Search for the cell housing the specified text and yield its [x, y] center coordinate. 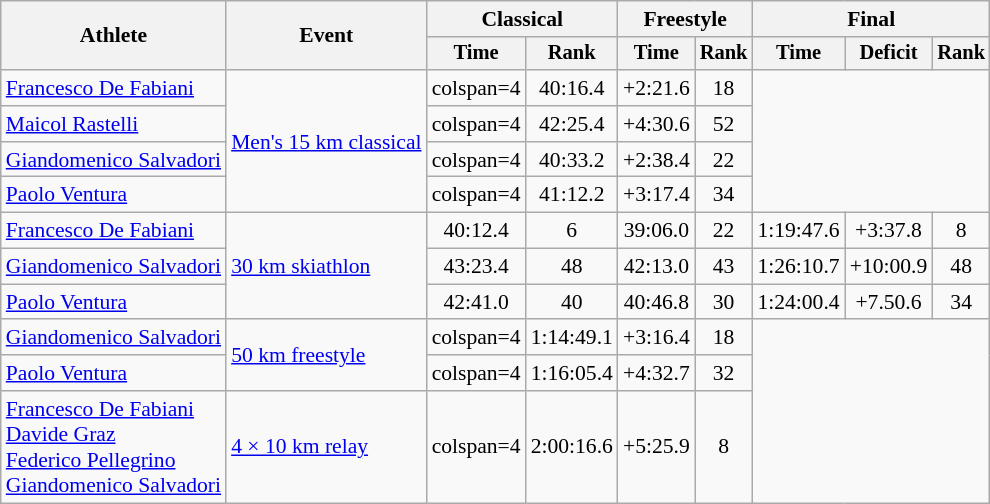
+2:21.6 [656, 88]
Deficit [889, 54]
43 [724, 267]
52 [724, 124]
Athlete [114, 36]
2:00:16.6 [572, 447]
1:26:10.7 [798, 267]
30 km skiathlon [326, 266]
1:24:00.4 [798, 302]
40:46.8 [656, 302]
Men's 15 km classical [326, 141]
4 × 10 km relay [326, 447]
+2:38.4 [656, 160]
32 [724, 373]
40 [572, 302]
+3:16.4 [656, 338]
40:33.2 [572, 160]
Francesco De FabianiDavide GrazFederico PellegrinoGiandomenico Salvadori [114, 447]
Final [871, 19]
42:13.0 [656, 267]
Event [326, 36]
1:14:49.1 [572, 338]
42:25.4 [572, 124]
+5:25.9 [656, 447]
Classical [522, 19]
39:06.0 [656, 231]
1:16:05.4 [572, 373]
6 [572, 231]
+3:37.8 [889, 231]
41:12.2 [572, 195]
+3:17.4 [656, 195]
+4:30.6 [656, 124]
Maicol Rastelli [114, 124]
40:12.4 [476, 231]
43:23.4 [476, 267]
+10:00.9 [889, 267]
+4:32.7 [656, 373]
30 [724, 302]
Freestyle [685, 19]
+7.50.6 [889, 302]
40:16.4 [572, 88]
50 km freestyle [326, 356]
42:41.0 [476, 302]
1:19:47.6 [798, 231]
